For the text-containing cell, return its midpoint in (X, Y) coordinate format. 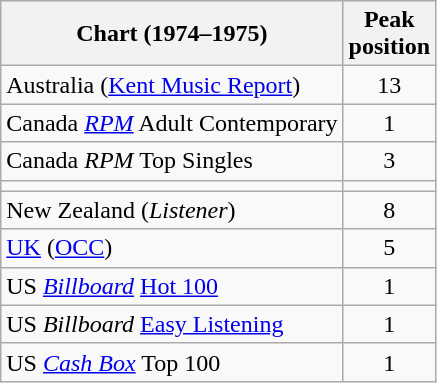
5 (389, 248)
UK (OCC) (172, 248)
US Billboard Hot 100 (172, 286)
US Cash Box Top 100 (172, 362)
8 (389, 210)
Chart (1974–1975) (172, 34)
Canada RPM Adult Contemporary (172, 123)
US Billboard Easy Listening (172, 324)
Australia (Kent Music Report) (172, 85)
Peakposition (389, 34)
Canada RPM Top Singles (172, 161)
13 (389, 85)
New Zealand (Listener) (172, 210)
3 (389, 161)
